Capture the cell that displays the provided text and extract its [X, Y] central coordinate. 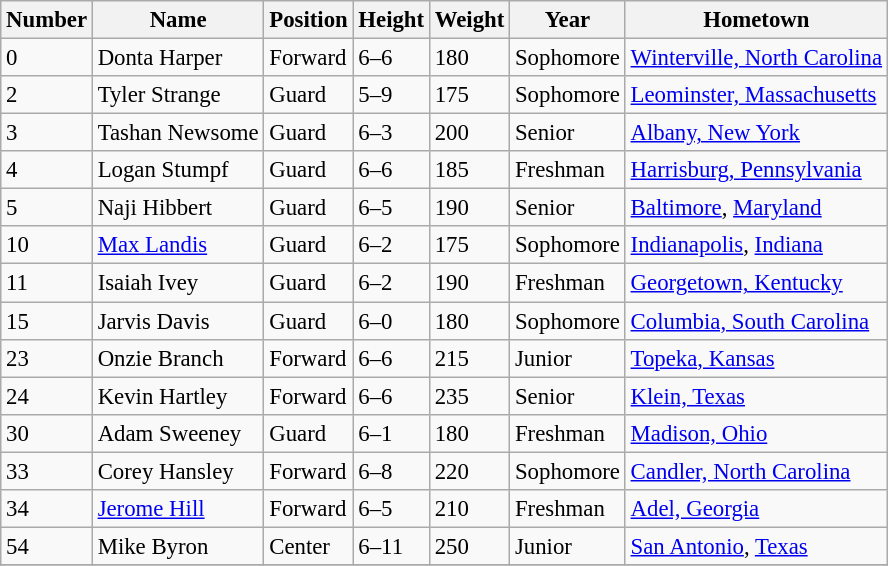
Harrisburg, Pennsylvania [756, 170]
5 [47, 208]
Weight [469, 20]
54 [47, 546]
Tashan Newsome [178, 133]
Topeka, Kansas [756, 358]
Year [568, 20]
Hometown [756, 20]
4 [47, 170]
34 [47, 509]
33 [47, 471]
Onzie Branch [178, 358]
Georgetown, Kentucky [756, 283]
Tyler Strange [178, 95]
Isaiah Ivey [178, 283]
6–11 [391, 546]
Albany, New York [756, 133]
Columbia, South Carolina [756, 321]
30 [47, 433]
6–3 [391, 133]
Candler, North Carolina [756, 471]
Corey Hansley [178, 471]
5–9 [391, 95]
6–0 [391, 321]
Name [178, 20]
235 [469, 396]
11 [47, 283]
San Antonio, Texas [756, 546]
Indianapolis, Indiana [756, 245]
Number [47, 20]
210 [469, 509]
250 [469, 546]
Klein, Texas [756, 396]
Jarvis Davis [178, 321]
Naji Hibbert [178, 208]
Adam Sweeney [178, 433]
23 [47, 358]
Madison, Ohio [756, 433]
24 [47, 396]
Kevin Hartley [178, 396]
Max Landis [178, 245]
Winterville, North Carolina [756, 58]
200 [469, 133]
2 [47, 95]
Leominster, Massachusetts [756, 95]
Center [308, 546]
220 [469, 471]
Position [308, 20]
Donta Harper [178, 58]
6–8 [391, 471]
15 [47, 321]
215 [469, 358]
Height [391, 20]
6–1 [391, 433]
Jerome Hill [178, 509]
Baltimore, Maryland [756, 208]
Mike Byron [178, 546]
10 [47, 245]
0 [47, 58]
Logan Stumpf [178, 170]
185 [469, 170]
3 [47, 133]
Adel, Georgia [756, 509]
